Output the (x, y) coordinate of the center of the cell containing the given text.  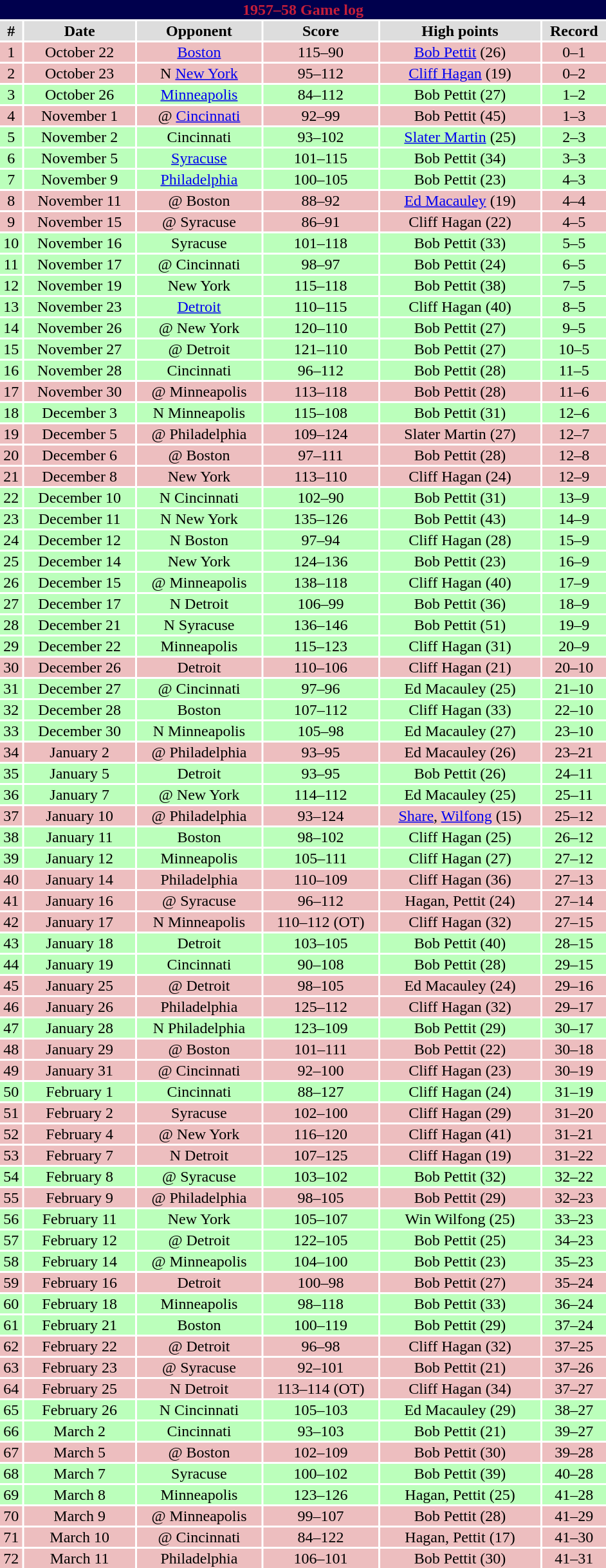
67 (12, 1452)
40 (12, 879)
February 11 (80, 1219)
December 22 (80, 646)
121–110 (320, 349)
36–24 (574, 1304)
107–112 (320, 710)
63 (12, 1367)
50 (12, 1092)
4–3 (574, 179)
February 8 (80, 1176)
125–112 (320, 1007)
20 (12, 455)
Bob Pettit (36) (461, 604)
98–102 (320, 837)
55 (12, 1198)
Bob Pettit (34) (461, 158)
110–106 (320, 667)
115–90 (320, 52)
100–119 (320, 1325)
39–27 (574, 1431)
27–13 (574, 879)
December 3 (80, 413)
20–9 (574, 646)
11–5 (574, 370)
30–17 (574, 1028)
31–21 (574, 1134)
22 (12, 498)
105–107 (320, 1219)
31–22 (574, 1155)
4–5 (574, 222)
December 15 (80, 582)
January 7 (80, 795)
Hagan, Pettit (25) (461, 1495)
66 (12, 1431)
December 6 (80, 455)
November 28 (80, 370)
100–98 (320, 1283)
29 (12, 646)
January 26 (80, 1007)
28–15 (574, 943)
6 (12, 158)
124–136 (320, 561)
23–10 (574, 731)
November 26 (80, 328)
2 (12, 73)
23 (12, 519)
20–10 (574, 667)
28 (12, 625)
Bob Pettit (45) (461, 116)
21–10 (574, 689)
109–124 (320, 434)
December 12 (80, 540)
9 (12, 222)
January 10 (80, 816)
31 (12, 689)
February 12 (80, 1240)
52 (12, 1134)
19–9 (574, 625)
120–110 (320, 328)
41–30 (574, 1537)
Ed Macauley (19) (461, 201)
March 9 (80, 1516)
January 31 (80, 1070)
16–9 (574, 561)
8 (12, 201)
10 (12, 243)
Cliff Hagan (25) (461, 837)
35–23 (574, 1261)
N Boston (199, 540)
5–5 (574, 243)
Win Wilfong (25) (461, 1219)
136–146 (320, 625)
1–3 (574, 116)
Cliff Hagan (28) (461, 540)
December 8 (80, 476)
January 25 (80, 986)
68 (12, 1473)
February 14 (80, 1261)
110–112 (OT) (320, 922)
N Philadelphia (199, 1028)
Ed Macauley (29) (461, 1410)
Slater Martin (25) (461, 137)
69 (12, 1495)
41 (12, 901)
93–102 (320, 137)
14–9 (574, 519)
February 22 (80, 1346)
100–105 (320, 179)
Hagan, Pettit (17) (461, 1537)
71 (12, 1537)
Bob Pettit (39) (461, 1473)
37–24 (574, 1325)
35–24 (574, 1283)
3–3 (574, 158)
95–112 (320, 73)
31–19 (574, 1092)
Share, Wilfong (15) (461, 816)
106–101 (320, 1558)
1957–58 Game log (303, 10)
January 5 (80, 773)
62 (12, 1346)
February 16 (80, 1283)
30 (12, 667)
41–29 (574, 1516)
122–105 (320, 1240)
97–94 (320, 540)
February 4 (80, 1134)
92–99 (320, 116)
39 (12, 858)
February 7 (80, 1155)
Date (80, 31)
12–9 (574, 476)
25 (12, 561)
12 (12, 285)
18–9 (574, 604)
3 (12, 95)
1 (12, 52)
18 (12, 413)
January 2 (80, 752)
102–100 (320, 1113)
# (12, 31)
January 12 (80, 858)
104–100 (320, 1261)
January 18 (80, 943)
92–100 (320, 1070)
Cliff Hagan (41) (461, 1134)
17–9 (574, 582)
114–112 (320, 795)
38–27 (574, 1410)
13 (12, 307)
17 (12, 392)
January 16 (80, 901)
Ed Macauley (24) (461, 986)
29–17 (574, 1007)
100–102 (320, 1473)
9–5 (574, 328)
February 9 (80, 1198)
Ed Macauley (26) (461, 752)
46 (12, 1007)
December 10 (80, 498)
December 17 (80, 604)
February 2 (80, 1113)
41–31 (574, 1558)
27–15 (574, 922)
Record (574, 31)
65 (12, 1410)
January 14 (80, 879)
51 (12, 1113)
123–126 (320, 1495)
February 23 (80, 1367)
Hagan, Pettit (24) (461, 901)
4–4 (574, 201)
March 2 (80, 1431)
January 11 (80, 837)
Bob Pettit (43) (461, 519)
25–12 (574, 816)
High points (461, 31)
15–9 (574, 540)
December 28 (80, 710)
Opponent (199, 31)
23–21 (574, 752)
110–109 (320, 879)
39–28 (574, 1452)
101–115 (320, 158)
37–25 (574, 1346)
115–108 (320, 413)
56 (12, 1219)
41–28 (574, 1495)
113–110 (320, 476)
88–92 (320, 201)
February 26 (80, 1410)
48 (12, 1049)
96–98 (320, 1346)
December 14 (80, 561)
29–15 (574, 964)
November 23 (80, 307)
101–118 (320, 243)
26–12 (574, 837)
Bob Pettit (40) (461, 943)
115–118 (320, 285)
November 11 (80, 201)
49 (12, 1070)
12–7 (574, 434)
Bob Pettit (32) (461, 1176)
57 (12, 1240)
101–111 (320, 1049)
November 5 (80, 158)
Cliff Hagan (34) (461, 1389)
135–126 (320, 519)
33–23 (574, 1219)
Score (320, 31)
Bob Pettit (38) (461, 285)
53 (12, 1155)
7–5 (574, 285)
64 (12, 1389)
October 26 (80, 95)
105–103 (320, 1410)
103–105 (320, 943)
Cliff Hagan (31) (461, 646)
March 10 (80, 1537)
30–18 (574, 1049)
February 18 (80, 1304)
N Syracuse (199, 625)
27–14 (574, 901)
November 17 (80, 264)
8–5 (574, 307)
106–99 (320, 604)
0–1 (574, 52)
32–22 (574, 1176)
103–102 (320, 1176)
33 (12, 731)
113–118 (320, 392)
31–20 (574, 1113)
Cliff Hagan (36) (461, 879)
105–111 (320, 858)
40–28 (574, 1473)
Bob Pettit (25) (461, 1240)
58 (12, 1261)
6–5 (574, 264)
November 15 (80, 222)
59 (12, 1283)
1–2 (574, 95)
March 8 (80, 1495)
45 (12, 986)
January 19 (80, 964)
Cliff Hagan (29) (461, 1113)
January 28 (80, 1028)
99–107 (320, 1516)
93–124 (320, 816)
November 16 (80, 243)
60 (12, 1304)
26 (12, 582)
44 (12, 964)
12–6 (574, 413)
0–2 (574, 73)
37–27 (574, 1389)
115–123 (320, 646)
110–115 (320, 307)
November 9 (80, 179)
March 5 (80, 1452)
Bob Pettit (51) (461, 625)
4 (12, 116)
21 (12, 476)
72 (12, 1558)
October 23 (80, 73)
December 26 (80, 667)
November 19 (80, 285)
98–97 (320, 264)
34 (12, 752)
97–111 (320, 455)
Cliff Hagan (27) (461, 858)
October 22 (80, 52)
27–12 (574, 858)
12–8 (574, 455)
22–10 (574, 710)
March 11 (80, 1558)
29–16 (574, 986)
December 27 (80, 689)
10–5 (574, 349)
Cliff Hagan (22) (461, 222)
2–3 (574, 137)
61 (12, 1325)
42 (12, 922)
Cliff Hagan (21) (461, 667)
November 2 (80, 137)
34–23 (574, 1240)
37–26 (574, 1367)
Bob Pettit (22) (461, 1049)
January 29 (80, 1049)
January 17 (80, 922)
December 30 (80, 731)
27 (12, 604)
December 21 (80, 625)
70 (12, 1516)
84–112 (320, 95)
38 (12, 837)
Bob Pettit (24) (461, 264)
92–101 (320, 1367)
98–118 (320, 1304)
11–6 (574, 392)
16 (12, 370)
138–118 (320, 582)
113–114 (OT) (320, 1389)
November 30 (80, 392)
March 7 (80, 1473)
14 (12, 328)
86–91 (320, 222)
December 5 (80, 434)
30–19 (574, 1070)
11 (12, 264)
116–120 (320, 1134)
24–11 (574, 773)
November 27 (80, 349)
84–122 (320, 1537)
35 (12, 773)
102–109 (320, 1452)
105–98 (320, 731)
Ed Macauley (27) (461, 731)
February 1 (80, 1092)
December 11 (80, 519)
February 21 (80, 1325)
37 (12, 816)
107–125 (320, 1155)
97–96 (320, 689)
47 (12, 1028)
36 (12, 795)
13–9 (574, 498)
Slater Martin (27) (461, 434)
February 25 (80, 1389)
24 (12, 540)
88–127 (320, 1092)
Cliff Hagan (23) (461, 1070)
54 (12, 1176)
123–109 (320, 1028)
32–23 (574, 1198)
Cliff Hagan (33) (461, 710)
25–11 (574, 795)
90–108 (320, 964)
43 (12, 943)
7 (12, 179)
19 (12, 434)
5 (12, 137)
15 (12, 349)
93–103 (320, 1431)
102–90 (320, 498)
November 1 (80, 116)
32 (12, 710)
